Determine the (x, y) coordinate at the center of the cell enclosing the given text.  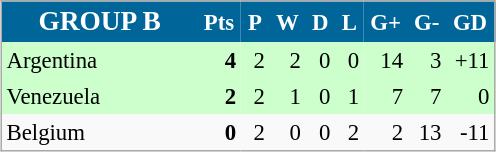
4 (219, 60)
W (287, 22)
3 (427, 60)
P (256, 22)
G+ (386, 22)
D (320, 22)
G- (427, 22)
14 (386, 60)
L (350, 22)
Pts (219, 22)
Venezuela (99, 96)
Belgium (99, 132)
Argentina (99, 60)
-11 (470, 132)
13 (427, 132)
GROUP B (99, 22)
GD (470, 22)
+11 (470, 60)
